Capture the cell that displays the provided text and extract its (x, y) central coordinate. 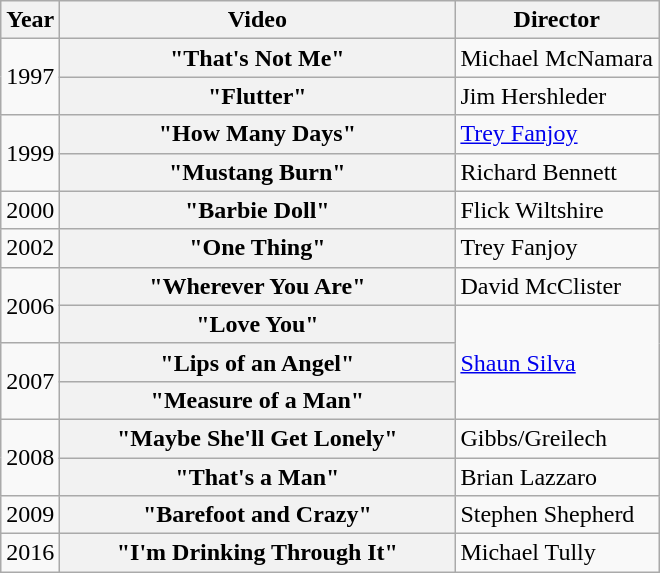
"How Many Days" (258, 134)
"Barefoot and Crazy" (258, 515)
2000 (30, 210)
"That's a Man" (258, 477)
"That's Not Me" (258, 58)
1997 (30, 77)
Jim Hershleder (557, 96)
1999 (30, 153)
"Measure of a Man" (258, 400)
"Lips of an Angel" (258, 362)
"Mustang Burn" (258, 172)
Director (557, 20)
Year (30, 20)
"Love You" (258, 324)
Stephen Shepherd (557, 515)
David McClister (557, 286)
2009 (30, 515)
Gibbs/Greilech (557, 438)
"I'm Drinking Through It" (258, 553)
Flick Wiltshire (557, 210)
"Maybe She'll Get Lonely" (258, 438)
"One Thing" (258, 248)
2006 (30, 305)
Richard Bennett (557, 172)
"Barbie Doll" (258, 210)
Brian Lazzaro (557, 477)
Michael Tully (557, 553)
"Wherever You Are" (258, 286)
2002 (30, 248)
2008 (30, 457)
Video (258, 20)
Shaun Silva (557, 362)
Michael McNamara (557, 58)
"Flutter" (258, 96)
2016 (30, 553)
2007 (30, 381)
